Return (x, y) of the center of cell containing provided text 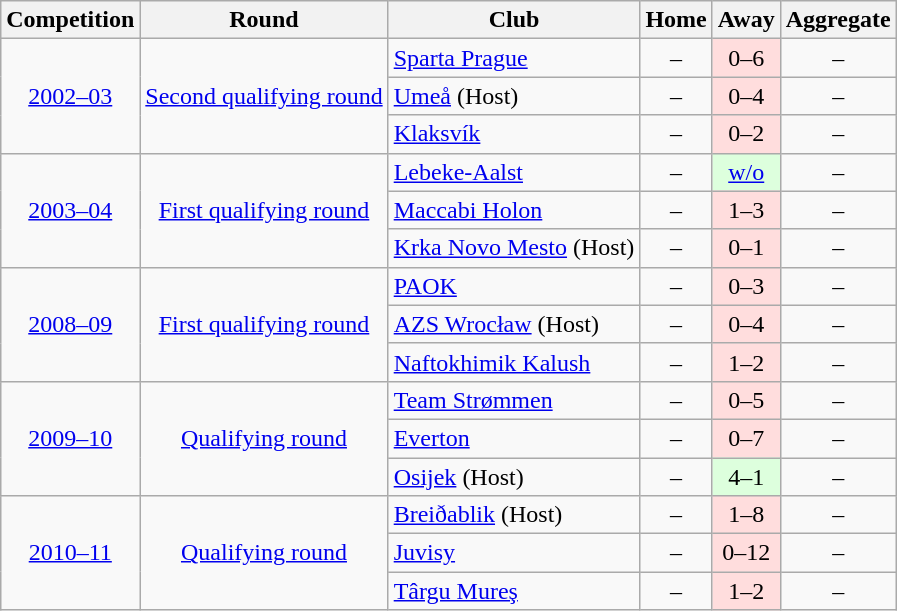
2010–11 (70, 553)
Sparta Prague (514, 58)
4–1 (746, 477)
Second qualifying round (264, 96)
AZS Wrocław (Host) (514, 324)
0–7 (746, 438)
0–1 (746, 248)
2002–03 (70, 96)
Club (514, 20)
0–5 (746, 400)
Everton (514, 438)
Juvisy (514, 553)
2008–09 (70, 324)
Osijek (Host) (514, 477)
Aggregate (838, 20)
2009–10 (70, 438)
0–2 (746, 134)
2003–04 (70, 210)
Home (676, 20)
0–6 (746, 58)
Away (746, 20)
0–12 (746, 553)
Round (264, 20)
Klaksvík (514, 134)
1–8 (746, 515)
Breiðablik (Host) (514, 515)
Naftokhimik Kalush (514, 362)
Târgu Mureş (514, 591)
w/o (746, 172)
Maccabi Holon (514, 210)
Krka Novo Mesto (Host) (514, 248)
Team Strømmen (514, 400)
Umeå (Host) (514, 96)
Competition (70, 20)
Lebeke-Aalst (514, 172)
0–3 (746, 286)
1–3 (746, 210)
PAOK (514, 286)
